Determine the [X, Y] coordinate at the center of the cell enclosing the given text.  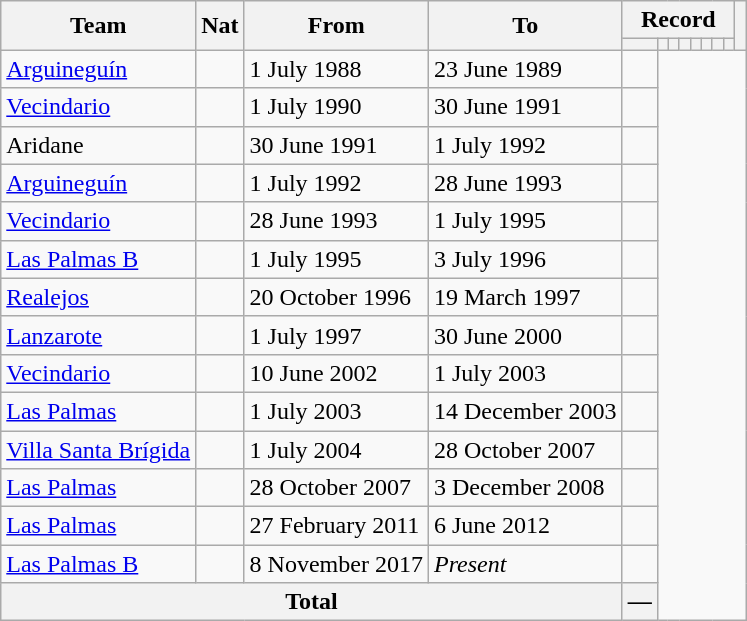
Team [98, 26]
Present [525, 564]
14 December 2003 [525, 411]
10 June 2002 [336, 373]
Record [678, 20]
Aridane [98, 145]
Lanzarote [98, 335]
1 July 1997 [336, 335]
From [336, 26]
Total [312, 602]
Villa Santa Brígida [98, 449]
1 July 2004 [336, 449]
19 March 1997 [525, 297]
23 June 1989 [525, 69]
3 July 1996 [525, 259]
8 November 2017 [336, 564]
27 February 2011 [336, 526]
To [525, 26]
3 December 2008 [525, 488]
Realejos [98, 297]
30 June 2000 [525, 335]
Nat [220, 26]
6 June 2012 [525, 526]
1 July 1988 [336, 69]
20 October 1996 [336, 297]
1 July 1990 [336, 107]
— [640, 602]
